Return the (X, Y) coordinate for the center point of the cell that contains the specified text.  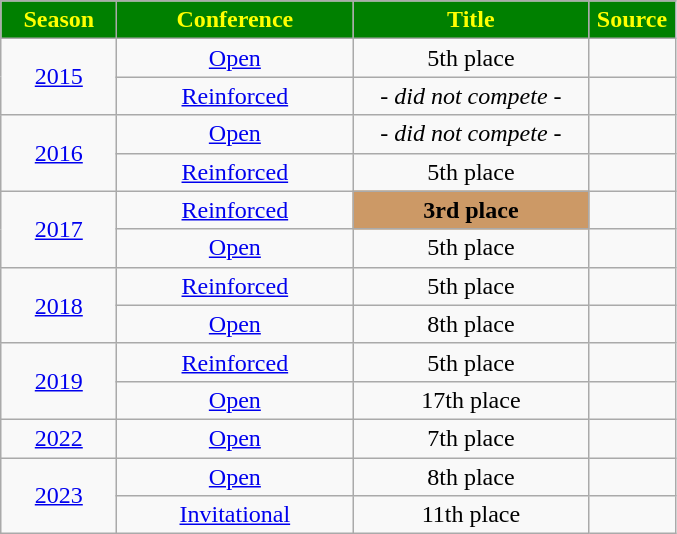
Title (471, 20)
2019 (59, 381)
Invitational (235, 515)
2016 (59, 153)
Season (59, 20)
2015 (59, 77)
2017 (59, 229)
2018 (59, 305)
3rd place (471, 210)
Source (632, 20)
2023 (59, 496)
17th place (471, 400)
11th place (471, 515)
7th place (471, 438)
2022 (59, 438)
Conference (235, 20)
